Return (X, Y) of the center of cell containing provided text 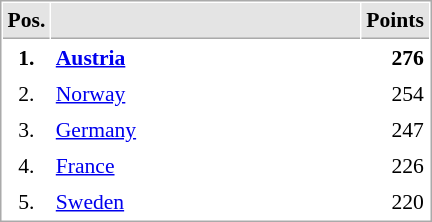
226 (396, 165)
2. (26, 93)
4. (26, 165)
3. (26, 129)
5. (26, 201)
France (206, 165)
220 (396, 201)
Pos. (26, 21)
Germany (206, 129)
Sweden (206, 201)
247 (396, 129)
254 (396, 93)
Norway (206, 93)
276 (396, 57)
1. (26, 57)
Austria (206, 57)
Points (396, 21)
